Return (x, y) of the center of cell containing provided text 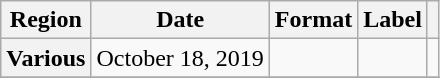
Date (180, 20)
Label (393, 20)
Various (46, 58)
Region (46, 20)
Format (313, 20)
October 18, 2019 (180, 58)
